Output the (x, y) coordinate of the center of the cell containing the given text.  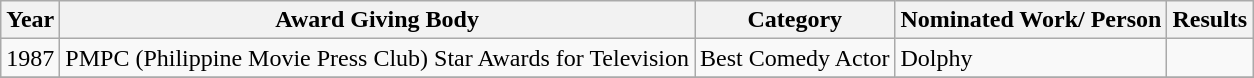
Category (795, 20)
Best Comedy Actor (795, 58)
1987 (30, 58)
Year (30, 20)
PMPC (Philippine Movie Press Club) Star Awards for Television (378, 58)
Award Giving Body (378, 20)
Nominated Work/ Person (1031, 20)
Results (1210, 20)
Dolphy (1031, 58)
